Output the [X, Y] coordinate of the center of the cell containing the given text.  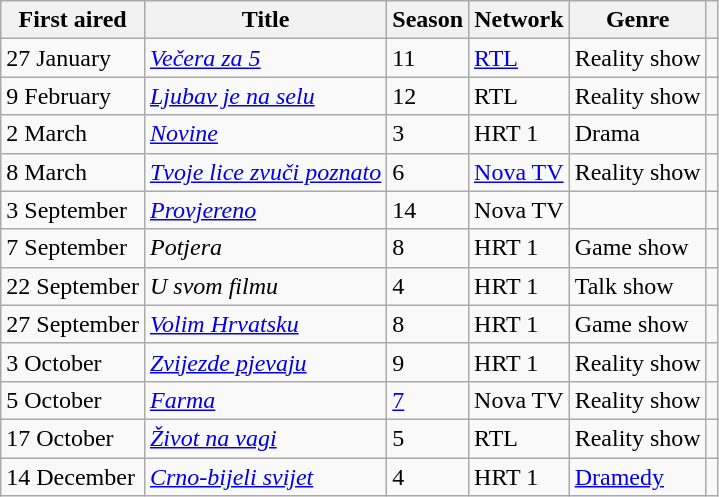
Provjereno [265, 210]
6 [428, 172]
First aired [73, 20]
3 [428, 134]
Život na vagi [265, 438]
Novine [265, 134]
Network [520, 20]
7 September [73, 248]
27 September [73, 324]
Farma [265, 400]
14 [428, 210]
Season [428, 20]
Tvoje lice zvuči poznato [265, 172]
Talk show [638, 286]
Ljubav je na selu [265, 96]
17 October [73, 438]
7 [428, 400]
11 [428, 58]
Title [265, 20]
Zvijezde pjevaju [265, 362]
8 March [73, 172]
Večera za 5 [265, 58]
Potjera [265, 248]
2 March [73, 134]
9 February [73, 96]
5 October [73, 400]
9 [428, 362]
27 January [73, 58]
Volim Hrvatsku [265, 324]
3 October [73, 362]
Dramedy [638, 477]
3 September [73, 210]
14 December [73, 477]
5 [428, 438]
U svom filmu [265, 286]
12 [428, 96]
Crno-bijeli svijet [265, 477]
Genre [638, 20]
Drama [638, 134]
22 September [73, 286]
